Find where the given text appears and provide that cell's center as [X, Y] coordinate. 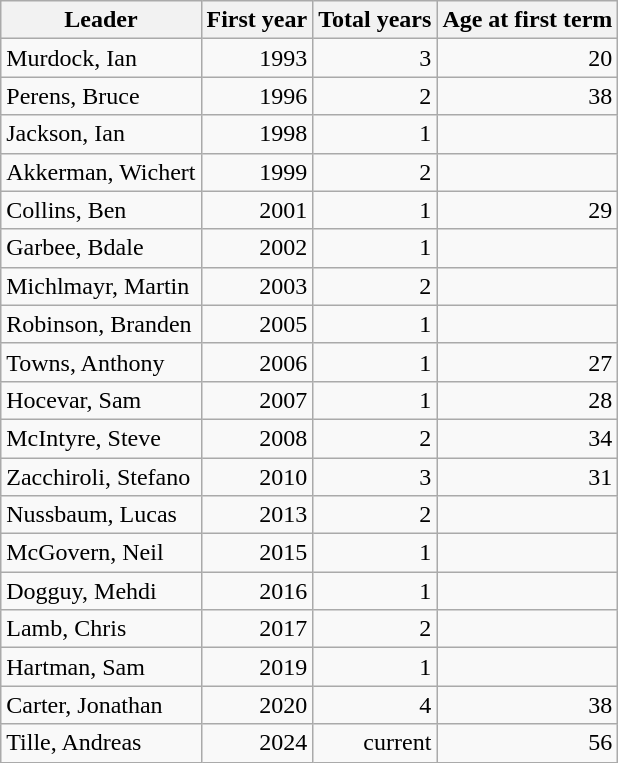
2024 [257, 743]
2003 [257, 286]
Robinson, Branden [101, 324]
2005 [257, 324]
Dogguy, Mehdi [101, 591]
1993 [257, 58]
1999 [257, 172]
2001 [257, 210]
First year [257, 20]
34 [528, 438]
Collins, Ben [101, 210]
Michlmayr, Martin [101, 286]
2020 [257, 705]
McGovern, Neil [101, 553]
Towns, Anthony [101, 362]
Zacchiroli, Stefano [101, 477]
27 [528, 362]
4 [375, 705]
1998 [257, 134]
1996 [257, 96]
2002 [257, 248]
Garbee, Bdale [101, 248]
Hartman, Sam [101, 667]
28 [528, 400]
Hocevar, Sam [101, 400]
2007 [257, 400]
Perens, Bruce [101, 96]
2017 [257, 629]
2015 [257, 553]
29 [528, 210]
Nussbaum, Lucas [101, 515]
20 [528, 58]
Jackson, Ian [101, 134]
2016 [257, 591]
2006 [257, 362]
2013 [257, 515]
Akkerman, Wichert [101, 172]
Carter, Jonathan [101, 705]
56 [528, 743]
current [375, 743]
Murdock, Ian [101, 58]
Tille, Andreas [101, 743]
McIntyre, Steve [101, 438]
Lamb, Chris [101, 629]
31 [528, 477]
Leader [101, 20]
Total years [375, 20]
2010 [257, 477]
2008 [257, 438]
Age at first term [528, 20]
2019 [257, 667]
